Pinpoint the cell where the given text exists, returning its (X, Y) midpoint coordinate. 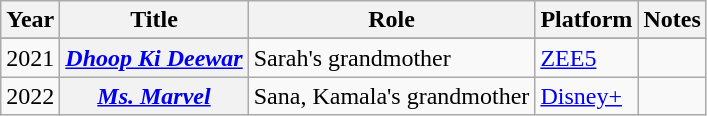
Platform (586, 20)
Sana, Kamala's grandmother (392, 96)
Disney+ (586, 96)
Dhoop Ki Deewar (154, 58)
Year (30, 20)
2022 (30, 96)
2021 (30, 58)
Sarah's grandmother (392, 58)
Ms. Marvel (154, 96)
Title (154, 20)
Role (392, 20)
Notes (672, 20)
ZEE5 (586, 58)
